Detect which cell encompasses the target text, then output its (X, Y) center coordinate. 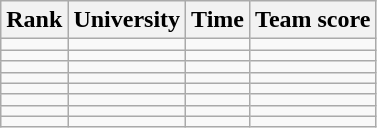
Rank (34, 20)
University (127, 20)
Time (218, 20)
Team score (313, 20)
